From the cell containing the given text, extract its center point as [x, y] coordinate. 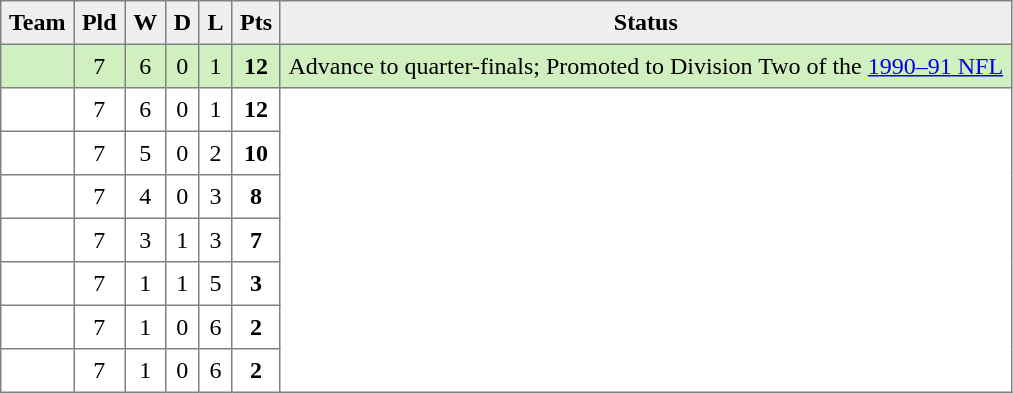
W [145, 23]
4 [145, 197]
Status [646, 23]
Advance to quarter-finals; Promoted to Division Two of the 1990–91 NFL [646, 66]
D [182, 23]
8 [256, 197]
Team [38, 23]
Pts [256, 23]
L [216, 23]
Pld [100, 23]
10 [256, 153]
